From the cell containing the given text, extract its center point as (X, Y) coordinate. 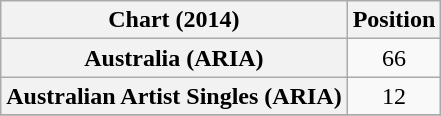
Australian Artist Singles (ARIA) (174, 96)
12 (394, 96)
Position (394, 20)
66 (394, 58)
Chart (2014) (174, 20)
Australia (ARIA) (174, 58)
